Find where the given text appears and provide that cell's center as [x, y] coordinate. 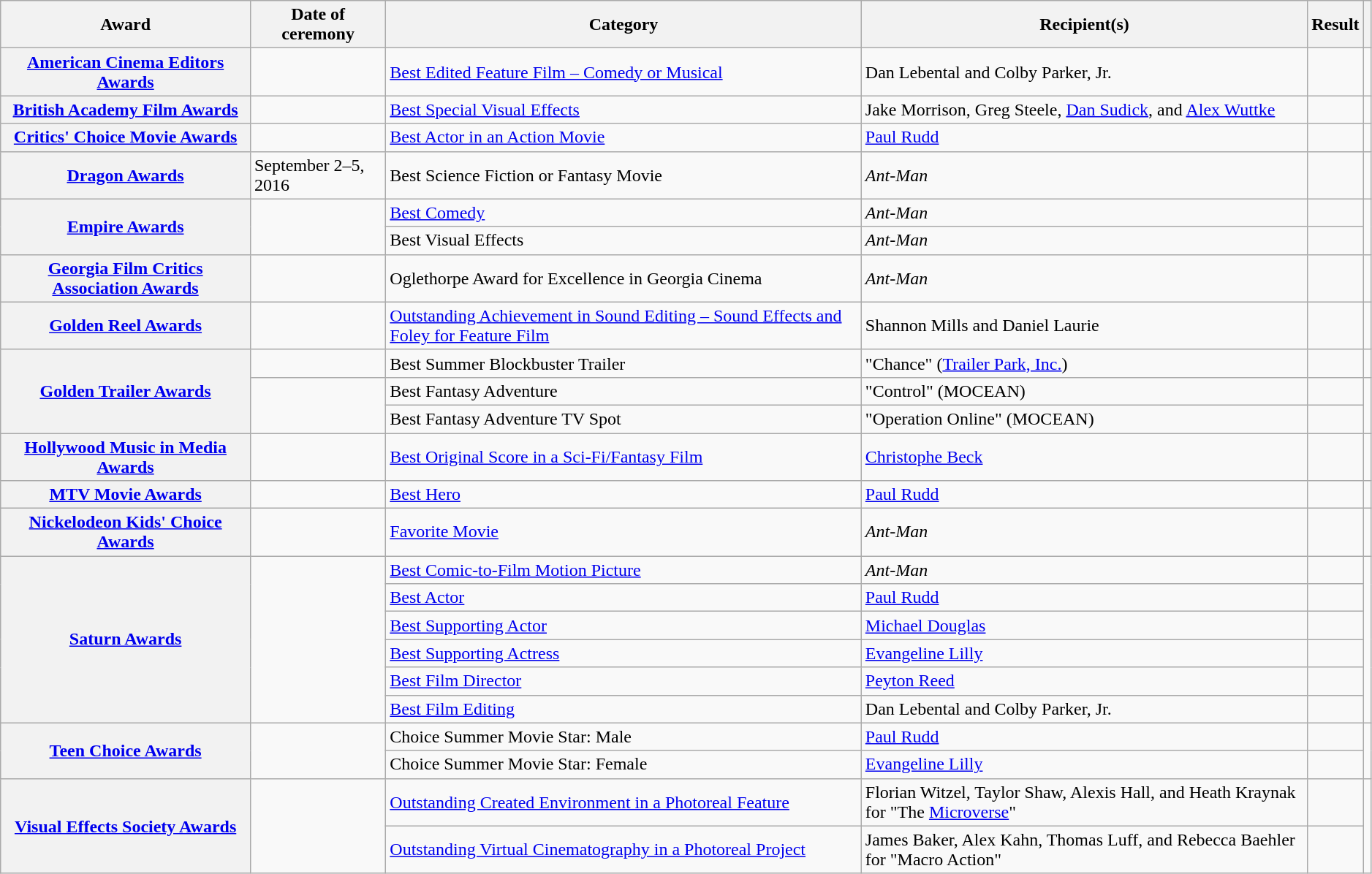
Dragon Awards [126, 175]
Hollywood Music in Media Awards [126, 456]
Best Fantasy Adventure [624, 391]
Nickelodeon Kids' Choice Awards [126, 532]
Georgia Film Critics Association Awards [126, 278]
Christophe Beck [1084, 456]
Critics' Choice Movie Awards [126, 137]
Peyton Reed [1084, 681]
Favorite Movie [624, 532]
Best Actor in an Action Movie [624, 137]
Oglethorpe Award for Excellence in Georgia Cinema [624, 278]
Award [126, 25]
Outstanding Created Environment in a Photoreal Feature [624, 802]
Best Hero [624, 495]
"Control" (MOCEAN) [1084, 391]
Best Visual Effects [624, 240]
Best Fantasy Adventure TV Spot [624, 419]
"Operation Online" (MOCEAN) [1084, 419]
Best Comedy [624, 213]
Category [624, 25]
James Baker, Alex Kahn, Thomas Luff, and Rebecca Baehler for "Macro Action" [1084, 849]
Shannon Mills and Daniel Laurie [1084, 326]
Best Supporting Actress [624, 653]
Best Film Editing [624, 709]
Florian Witzel, Taylor Shaw, Alexis Hall, and Heath Kraynak for "The Microverse" [1084, 802]
Jake Morrison, Greg Steele, Dan Sudick, and Alex Wuttke [1084, 110]
Michael Douglas [1084, 626]
Best Actor [624, 598]
Outstanding Virtual Cinematography in a Photoreal Project [624, 849]
American Cinema Editors Awards [126, 72]
Outstanding Achievement in Sound Editing – Sound Effects and Foley for Feature Film [624, 326]
Teen Choice Awards [126, 750]
MTV Movie Awards [126, 495]
Best Special Visual Effects [624, 110]
Date of ceremony [317, 25]
Golden Reel Awards [126, 326]
Visual Effects Society Awards [126, 826]
Golden Trailer Awards [126, 391]
Choice Summer Movie Star: Male [624, 737]
September 2–5, 2016 [317, 175]
Best Original Score in a Sci-Fi/Fantasy Film [624, 456]
Best Comic-to-Film Motion Picture [624, 570]
Empire Awards [126, 227]
Result [1335, 25]
Best Edited Feature Film – Comedy or Musical [624, 72]
Best Summer Blockbuster Trailer [624, 363]
Choice Summer Movie Star: Female [624, 764]
Best Film Director [624, 681]
Best Supporting Actor [624, 626]
British Academy Film Awards [126, 110]
Saturn Awards [126, 639]
Best Science Fiction or Fantasy Movie [624, 175]
Recipient(s) [1084, 25]
"Chance" (Trailer Park, Inc.) [1084, 363]
